Find where the given text appears and provide that cell's center as (X, Y) coordinate. 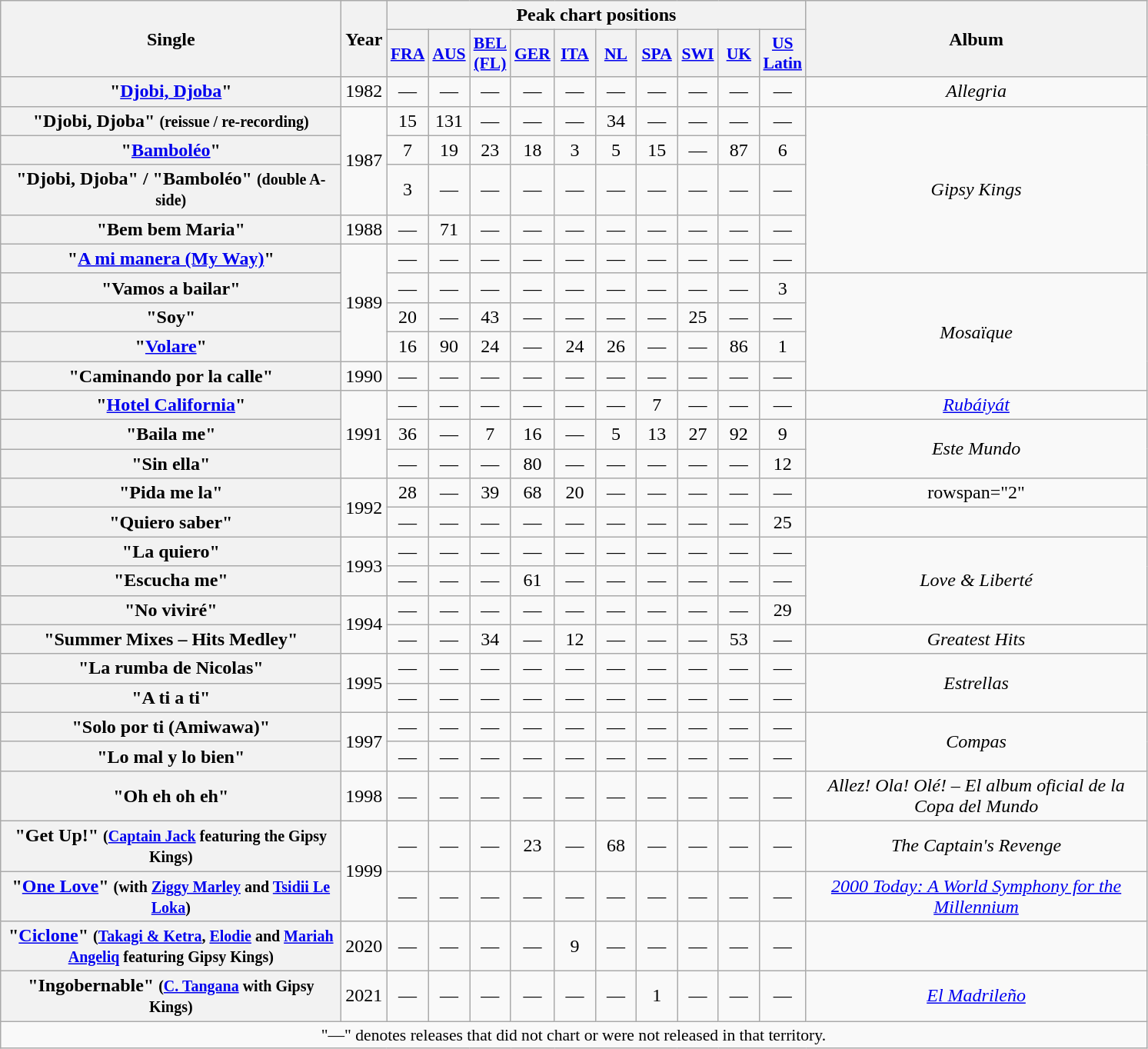
"A mi manera (My Way)" (171, 258)
Estrellas (977, 683)
"Pida me la" (171, 493)
"Get Up!" (Captain Jack featuring the Gipsy Kings) (171, 846)
131 (449, 121)
"One Love" (with Ziggy Marley and Tsidii Le Loka) (171, 895)
Allez! Ola! Olé! – El album oficial de la Copa del Mundo (977, 795)
"Sin ella" (171, 464)
1989 (364, 302)
Allegria (977, 92)
Compas (977, 741)
"Soy" (171, 317)
"Djobi, Djoba" (171, 92)
39 (491, 493)
1992 (364, 508)
61 (532, 581)
2020 (364, 946)
1998 (364, 795)
US Latin (783, 54)
28 (408, 493)
26 (615, 346)
"Volare" (171, 346)
"La quiero" (171, 551)
"Ingobernable" (C. Tangana with Gipsy Kings) (171, 997)
GER (532, 54)
Album (977, 38)
SPA (657, 54)
1990 (364, 376)
AUS (449, 54)
UK (738, 54)
Greatest Hits (977, 639)
FRA (408, 54)
NL (615, 54)
"Caminando por la calle" (171, 376)
"Vamos a bailar" (171, 288)
2021 (364, 997)
Peak chart positions (597, 15)
"Summer Mixes – Hits Medley" (171, 639)
71 (449, 229)
"A ti a ti" (171, 698)
6 (783, 150)
Year (364, 38)
"Djobi, Djoba" / "Bamboléo" (double A-side) (171, 189)
Este Mundo (977, 449)
Mosaïque (977, 331)
27 (698, 435)
1982 (364, 92)
1994 (364, 624)
"Ciclone" (Takagi & Ketra, Elodie and Mariah Angeliq featuring Gipsy Kings) (171, 946)
The Captain's Revenge (977, 846)
"Solo por ti (Amiwawa)" (171, 727)
18 (532, 150)
Love & Liberté (977, 581)
86 (738, 346)
Single (171, 38)
13 (657, 435)
"Bem bem Maria" (171, 229)
"Oh eh oh eh" (171, 795)
90 (449, 346)
43 (491, 317)
"Hotel California" (171, 405)
Gipsy Kings (977, 189)
BEL (FL) (491, 54)
92 (738, 435)
"Quiero saber" (171, 522)
"—" denotes releases that did not chart or were not released in that territory. (574, 1035)
El Madrileño (977, 997)
ITA (575, 54)
rowspan="2" (977, 493)
19 (449, 150)
"Djobi, Djoba" (reissue / re-recording) (171, 121)
1991 (364, 435)
"Escucha me" (171, 581)
Rubáiyát (977, 405)
1993 (364, 566)
"Bamboléo" (171, 150)
"La rumba de Nicolas" (171, 668)
"Baila me" (171, 435)
"Lo mal y lo bien" (171, 756)
"No viviré" (171, 610)
1987 (364, 160)
53 (738, 639)
1988 (364, 229)
1999 (364, 871)
80 (532, 464)
36 (408, 435)
29 (783, 610)
87 (738, 150)
SWI (698, 54)
1997 (364, 741)
1995 (364, 683)
2000 Today: A World Symphony for the Millennium (977, 895)
